Determine the [x, y] coordinate at the center of the cell enclosing the given text.  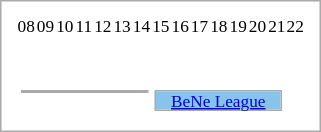
18 [218, 25]
11 [84, 25]
22 [294, 25]
19 [238, 25]
09 [46, 25]
13 [122, 25]
15 [160, 25]
20 [258, 25]
21 [276, 25]
17 [200, 25]
12 [102, 25]
10 [64, 25]
16 [180, 25]
08 [26, 25]
14 [142, 25]
